Output the [x, y] coordinate of the center of the cell containing the given text.  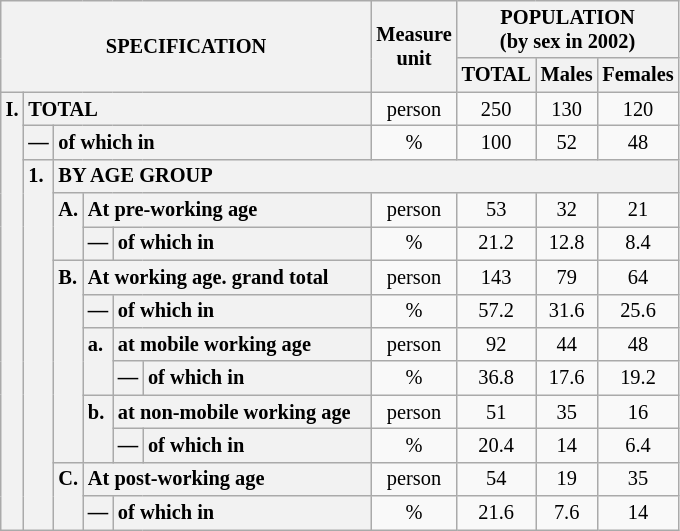
at mobile working age [242, 344]
Females [638, 75]
64 [638, 277]
79 [567, 277]
a. [98, 360]
25.6 [638, 311]
19.2 [638, 378]
8.4 [638, 243]
12.8 [567, 243]
250 [496, 109]
53 [496, 210]
120 [638, 109]
b. [98, 428]
32 [567, 210]
51 [496, 412]
21 [638, 210]
17.6 [567, 378]
57.2 [496, 311]
B. [68, 361]
At pre-working age [227, 210]
52 [567, 142]
16 [638, 412]
7.6 [567, 513]
Measure unit [414, 46]
130 [567, 109]
19 [567, 479]
at non-mobile working age [242, 412]
92 [496, 344]
BY AGE GROUP [366, 176]
Males [567, 75]
21.6 [496, 513]
54 [496, 479]
A. [68, 226]
C. [68, 496]
6.4 [638, 445]
1. [38, 344]
20.4 [496, 445]
21.2 [496, 243]
100 [496, 142]
POPULATION (by sex in 2002) [568, 29]
At working age. grand total [227, 277]
SPECIFICATION [186, 46]
143 [496, 277]
I. [12, 311]
31.6 [567, 311]
44 [567, 344]
At post-working age [227, 479]
36.8 [496, 378]
